Search for the cell housing the specified text and yield its (X, Y) center coordinate. 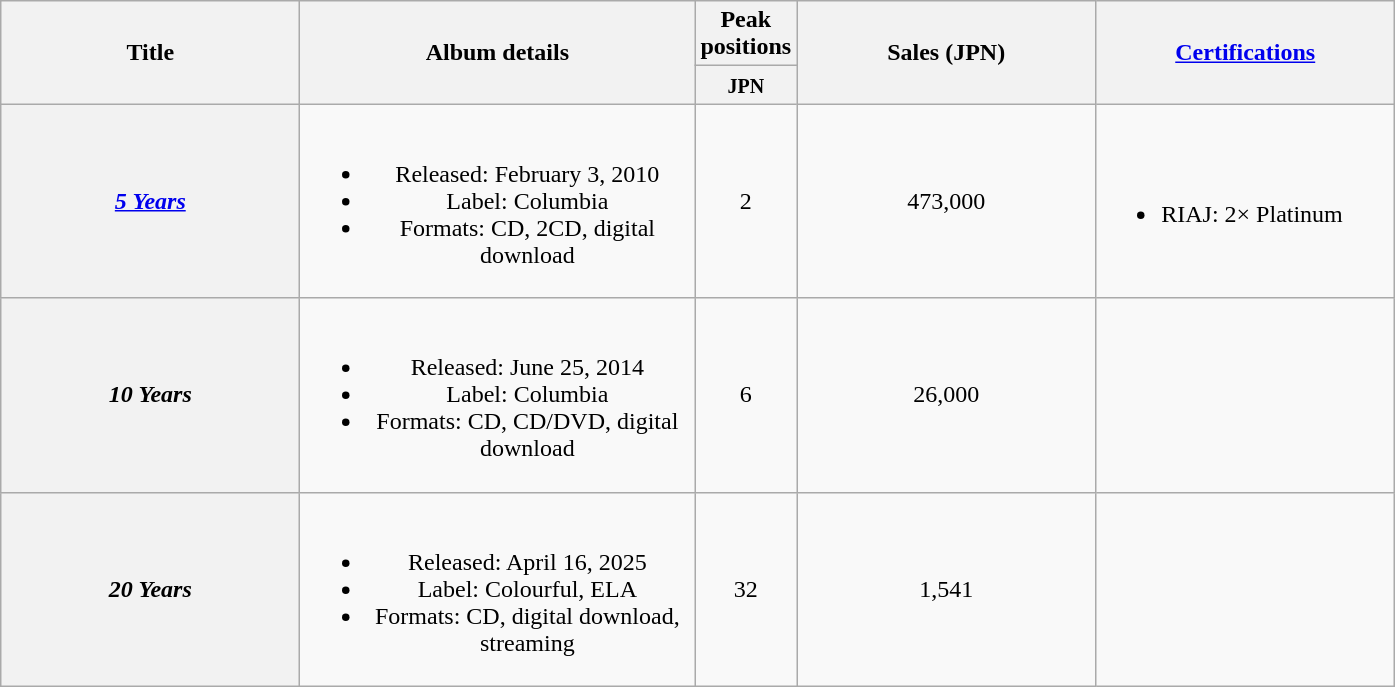
Title (150, 52)
Released: April 16, 2025Label: Colourful, ELAFormats: CD, digital download, streaming (498, 589)
RIAJ: 2× Platinum (1246, 201)
32 (746, 589)
1,541 (946, 589)
Certifications (1246, 52)
26,000 (946, 395)
Sales (JPN) (946, 52)
Released: June 25, 2014Label: ColumbiaFormats: CD, CD/DVD, digital download (498, 395)
JPN (746, 85)
2 (746, 201)
5 Years (150, 201)
6 (746, 395)
Released: February 3, 2010Label: ColumbiaFormats: CD, 2CD, digital download (498, 201)
20 Years (150, 589)
Album details (498, 52)
Peak positions (746, 34)
10 Years (150, 395)
473,000 (946, 201)
